Locate the cell with the specified text and output its [X, Y] center coordinate. 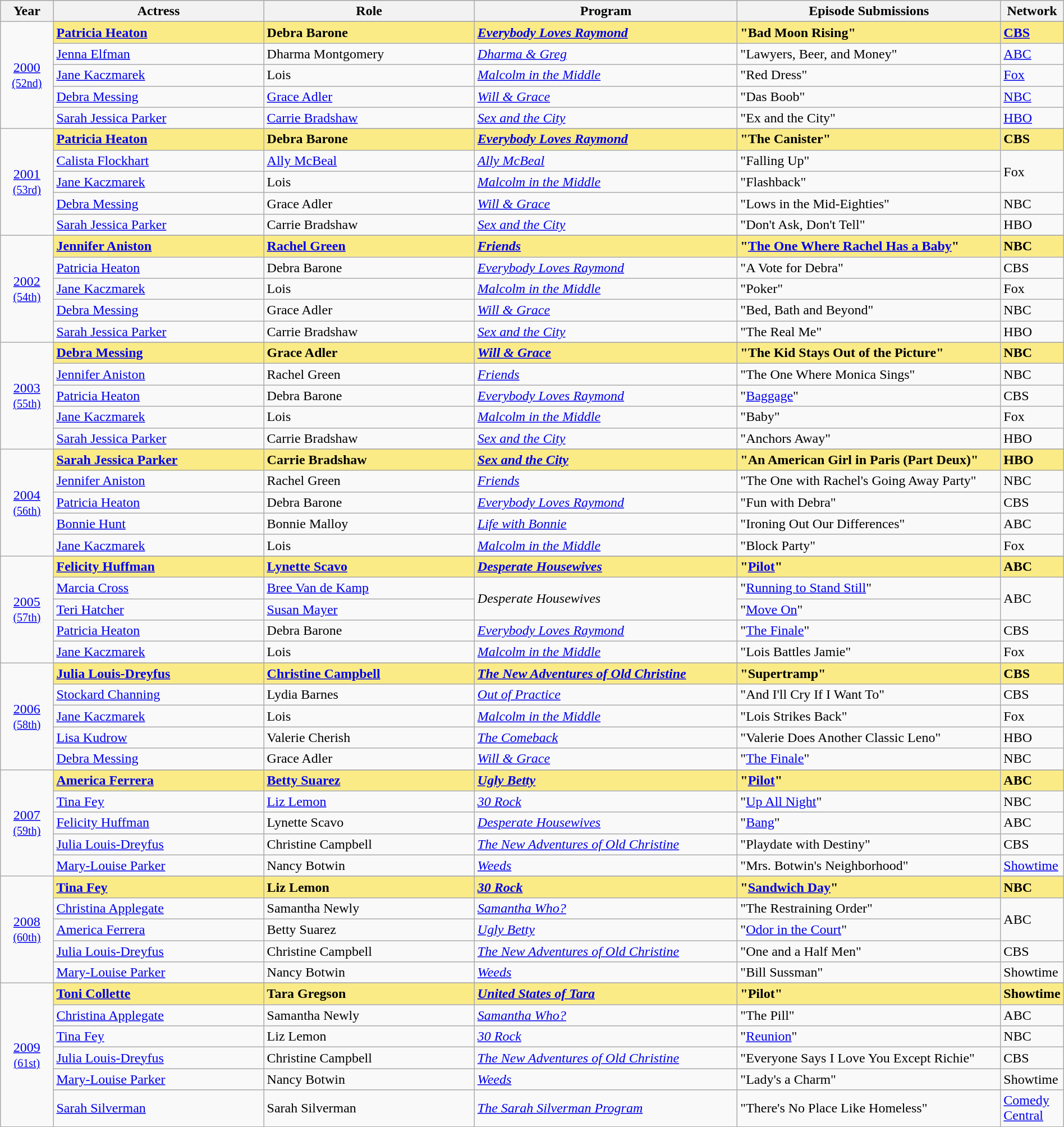
2006(58th) [27, 716]
"The Kid Stays Out of the Picture" [869, 353]
"Lois Strikes Back" [869, 716]
Episode Submissions [869, 11]
"Bill Sussman" [869, 973]
Lisa Kudrow [158, 737]
United States of Tara [606, 994]
"The Real Me" [869, 332]
"Odor in the Court" [869, 929]
Stockard Channing [158, 695]
Dharma & Greg [606, 54]
Susan Mayer [369, 609]
"Baggage" [869, 396]
"Fun with Debra" [869, 502]
Comedy Central [1032, 1108]
"Supertramp" [869, 674]
2002(54th) [27, 288]
Role [369, 11]
"Bang" [869, 823]
2008(60th) [27, 929]
Year [27, 11]
"An American Girl in Paris (Part Deux)" [869, 460]
Life with Bonnie [606, 524]
"Falling Up" [869, 161]
"The One Where Monica Sings" [869, 374]
"The One Where Rachel Has a Baby" [869, 246]
Bonnie Hunt [158, 524]
Bree Van de Kamp [369, 588]
Toni Collette [158, 994]
Dharma Montgomery [369, 54]
2005(57th) [27, 609]
"Lady's a Charm" [869, 1079]
"Lows in the Mid-Eighties" [869, 203]
The Sarah Silverman Program [606, 1108]
2000(52nd) [27, 75]
2003(55th) [27, 396]
"Mrs. Botwin's Neighborhood" [869, 865]
Program [606, 11]
"The Restraining Order" [869, 908]
Lydia Barnes [369, 695]
"Red Dress" [869, 75]
"Up All Night" [869, 801]
"Block Party" [869, 545]
"Baby" [869, 417]
"Everyone Says I Love You Except Richie" [869, 1058]
"Playdate with Destiny" [869, 844]
"Don't Ask, Don't Tell" [869, 225]
"Poker" [869, 289]
"Flashback" [869, 182]
"And I'll Cry If I Want To" [869, 695]
Network [1032, 11]
"Das Boob" [869, 97]
Actress [158, 11]
2001(53rd) [27, 182]
"Ex and the City" [869, 118]
"Reunion" [869, 1037]
"The Pill" [869, 1015]
Valerie Cherish [369, 737]
"Valerie Does Another Classic Leno" [869, 737]
"There's No Place Like Homeless" [869, 1108]
"Lawyers, Beer, and Money" [869, 54]
"Bad Moon Rising" [869, 33]
"Lois Battles Jamie" [869, 652]
2004(56th) [27, 502]
"One and a Half Men" [869, 951]
"The Canister" [869, 139]
Calista Flockhart [158, 161]
"Anchors Away" [869, 438]
"A Vote for Debra" [869, 268]
Teri Hatcher [158, 609]
"The One with Rachel's Going Away Party" [869, 481]
"Running to Stand Still" [869, 588]
Bonnie Malloy [369, 524]
2009(61st) [27, 1055]
2007(59th) [27, 823]
"Bed, Bath and Beyond" [869, 310]
"Move On" [869, 609]
The Comeback [606, 737]
"Ironing Out Our Differences" [869, 524]
Tara Gregson [369, 994]
"Sandwich Day" [869, 887]
Out of Practice [606, 695]
Marcia Cross [158, 588]
Jenna Elfman [158, 54]
